Search for the cell housing the specified text and yield its (x, y) center coordinate. 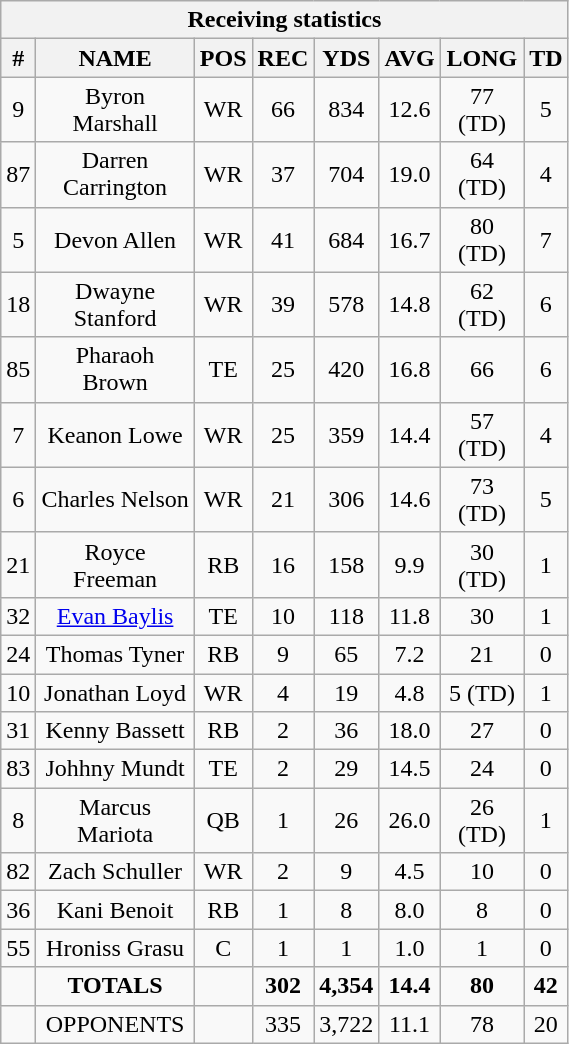
3,722 (346, 1024)
Hroniss Grasu (116, 948)
11.8 (410, 616)
85 (18, 370)
REC (283, 58)
Pharaoh Brown (116, 370)
302 (283, 986)
16.7 (410, 240)
55 (18, 948)
27 (482, 731)
4,354 (346, 986)
14.5 (410, 769)
77 (TD) (482, 110)
LONG (482, 58)
65 (346, 654)
Kani Benoit (116, 910)
11.1 (410, 1024)
Royce Freeman (116, 564)
57 (TD) (482, 434)
NAME (116, 58)
31 (18, 731)
73 (TD) (482, 500)
4.8 (410, 693)
QB (223, 820)
704 (346, 174)
7.2 (410, 654)
Dwayne Stanford (116, 304)
18 (18, 304)
Kenny Bassett (116, 731)
80 (TD) (482, 240)
118 (346, 616)
19.0 (410, 174)
# (18, 58)
39 (283, 304)
Zach Schuller (116, 872)
20 (546, 1024)
18.0 (410, 731)
AVG (410, 58)
32 (18, 616)
41 (283, 240)
62 (TD) (482, 304)
82 (18, 872)
16.8 (410, 370)
8.0 (410, 910)
83 (18, 769)
POS (223, 58)
Devon Allen (116, 240)
87 (18, 174)
14.8 (410, 304)
834 (346, 110)
Keanon Lowe (116, 434)
Evan Baylis (116, 616)
64 (TD) (482, 174)
37 (283, 174)
78 (482, 1024)
30 (482, 616)
TOTALS (116, 986)
29 (346, 769)
Thomas Tyner (116, 654)
420 (346, 370)
TD (546, 58)
4.5 (410, 872)
359 (346, 434)
42 (546, 986)
578 (346, 304)
158 (346, 564)
9.9 (410, 564)
12.6 (410, 110)
Charles Nelson (116, 500)
5 (TD) (482, 693)
Johhny Mundt (116, 769)
Darren Carrington (116, 174)
1.0 (410, 948)
80 (482, 986)
Receiving statistics (284, 20)
26.0 (410, 820)
Byron Marshall (116, 110)
684 (346, 240)
16 (283, 564)
26 (TD) (482, 820)
26 (346, 820)
OPPONENTS (116, 1024)
YDS (346, 58)
30 (TD) (482, 564)
19 (346, 693)
Marcus Mariota (116, 820)
335 (283, 1024)
14.6 (410, 500)
C (223, 948)
306 (346, 500)
Jonathan Loyd (116, 693)
